Return [x, y] of the center of cell containing provided text 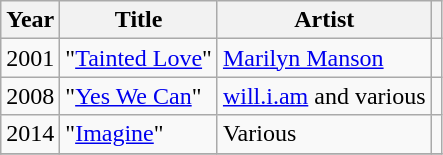
"Imagine" [139, 134]
Marilyn Manson [324, 58]
Year [30, 20]
"Yes We Can" [139, 96]
Title [139, 20]
Artist [324, 20]
2008 [30, 96]
will.i.am and various [324, 96]
2014 [30, 134]
"Tainted Love" [139, 58]
2001 [30, 58]
Various [324, 134]
